Return the [X, Y] coordinate for the center point of the cell that contains the specified text.  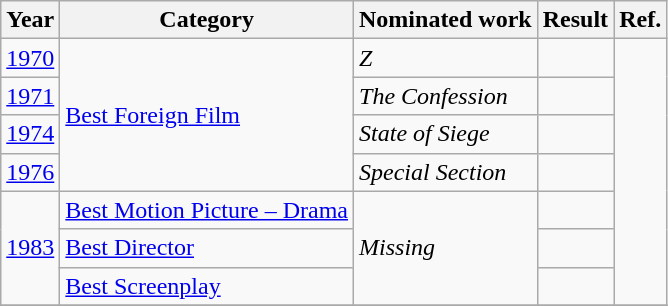
Best Foreign Film [207, 115]
Category [207, 20]
Best Motion Picture – Drama [207, 210]
1970 [30, 58]
Best Director [207, 248]
Best Screenplay [207, 286]
Result [575, 20]
Year [30, 20]
The Confession [446, 96]
1983 [30, 248]
Ref. [640, 20]
1971 [30, 96]
Missing [446, 248]
Special Section [446, 172]
1976 [30, 172]
1974 [30, 134]
Z [446, 58]
Nominated work [446, 20]
State of Siege [446, 134]
